For the text-containing cell, return its midpoint in (x, y) coordinate format. 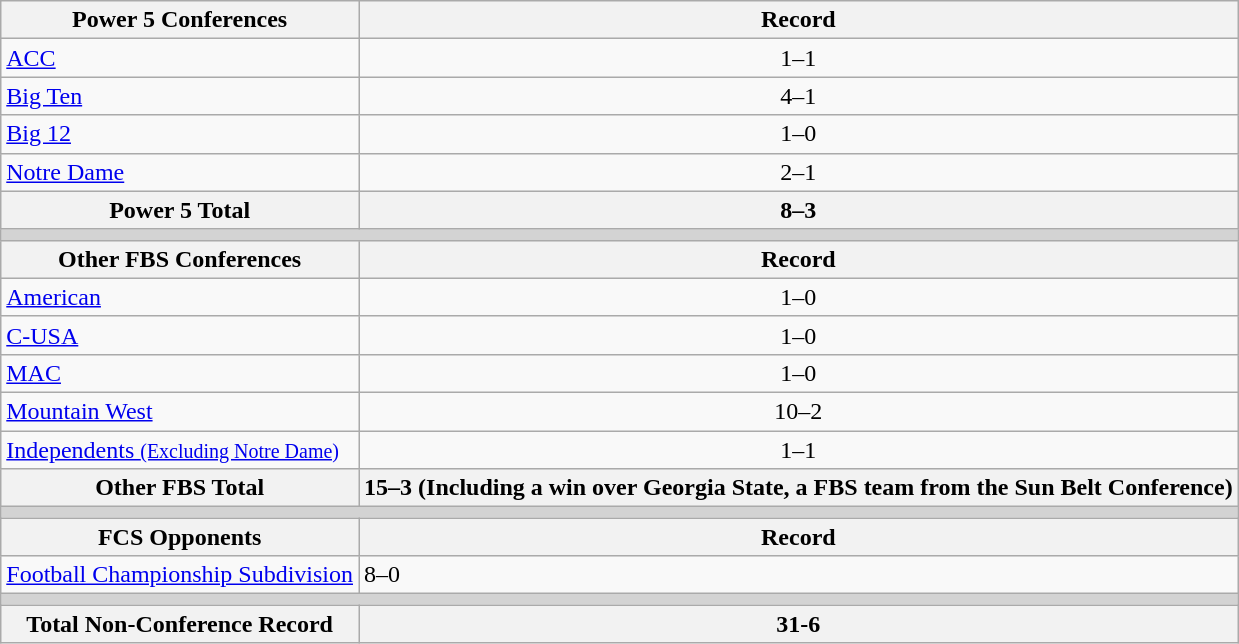
15–3 (Including a win over Georgia State, a FBS team from the Sun Belt Conference) (799, 488)
ACC (180, 58)
Mountain West (180, 411)
Big Ten (180, 96)
Power 5 Conferences (180, 20)
2–1 (799, 172)
American (180, 297)
Power 5 Total (180, 210)
Football Championship Subdivision (180, 575)
Other FBS Conferences (180, 259)
8–3 (799, 210)
8–0 (799, 575)
10–2 (799, 411)
MAC (180, 373)
Total Non-Conference Record (180, 624)
31-6 (799, 624)
4–1 (799, 96)
Big 12 (180, 134)
Independents (Excluding Notre Dame) (180, 449)
Other FBS Total (180, 488)
C-USA (180, 335)
FCS Opponents (180, 537)
Notre Dame (180, 172)
